From the cell containing the given text, extract its center point as (X, Y) coordinate. 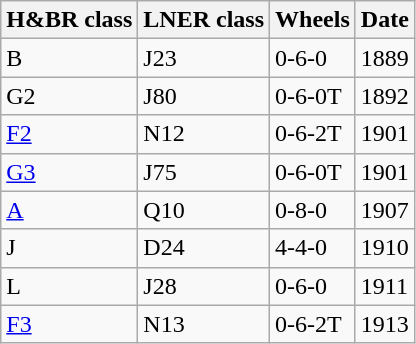
N13 (204, 324)
Date (384, 20)
1889 (384, 58)
D24 (204, 248)
J75 (204, 172)
G2 (70, 96)
1913 (384, 324)
Wheels (313, 20)
L (70, 286)
J23 (204, 58)
1892 (384, 96)
N12 (204, 134)
H&BR class (70, 20)
G3 (70, 172)
J (70, 248)
0-8-0 (313, 210)
B (70, 58)
LNER class (204, 20)
1910 (384, 248)
Q10 (204, 210)
J28 (204, 286)
4-4-0 (313, 248)
J80 (204, 96)
F3 (70, 324)
A (70, 210)
1911 (384, 286)
1907 (384, 210)
F2 (70, 134)
